Return [X, Y] of the center of cell containing provided text 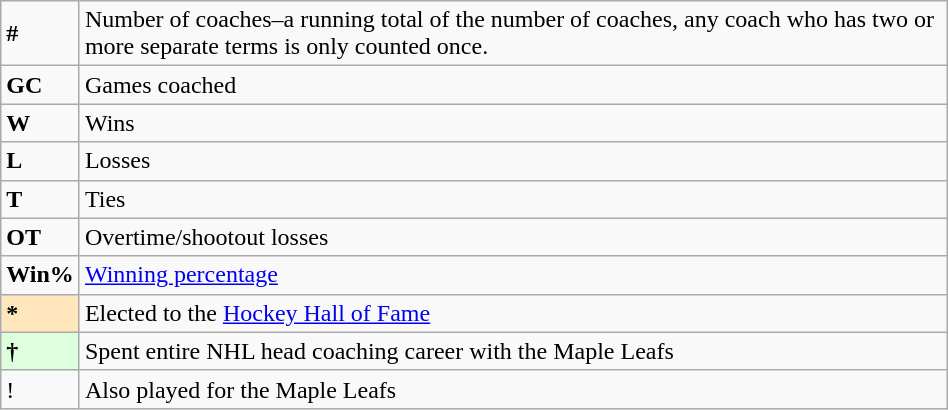
W [40, 123]
Losses [513, 161]
Winning percentage [513, 275]
Win% [40, 275]
Overtime/shootout losses [513, 237]
† [40, 351]
# [40, 34]
Elected to the Hockey Hall of Fame [513, 313]
GC [40, 85]
OT [40, 237]
Games coached [513, 85]
* [40, 313]
! [40, 389]
Ties [513, 199]
Wins [513, 123]
T [40, 199]
L [40, 161]
Also played for the Maple Leafs [513, 389]
Spent entire NHL head coaching career with the Maple Leafs [513, 351]
Number of coaches–a running total of the number of coaches, any coach who has two or more separate terms is only counted once. [513, 34]
